Return the [x, y] coordinate for the center point of the cell that contains the specified text.  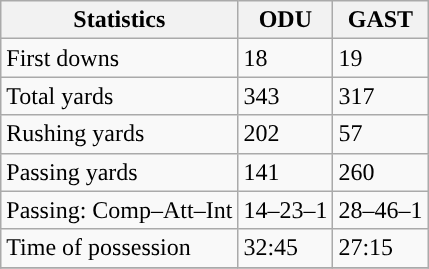
32:45 [286, 248]
343 [286, 96]
Time of possession [120, 248]
57 [380, 134]
18 [286, 58]
14–23–1 [286, 210]
Statistics [120, 20]
27:15 [380, 248]
Rushing yards [120, 134]
GAST [380, 20]
28–46–1 [380, 210]
Total yards [120, 96]
260 [380, 172]
317 [380, 96]
202 [286, 134]
Passing: Comp–Att–Int [120, 210]
ODU [286, 20]
141 [286, 172]
First downs [120, 58]
19 [380, 58]
Passing yards [120, 172]
